From the cell containing the given text, extract its center point as (X, Y) coordinate. 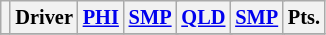
PHI (101, 17)
Driver (44, 17)
Pts. (304, 17)
QLD (203, 17)
